Scan for the cell matching the given text and deliver its [X, Y] coordinate at center. 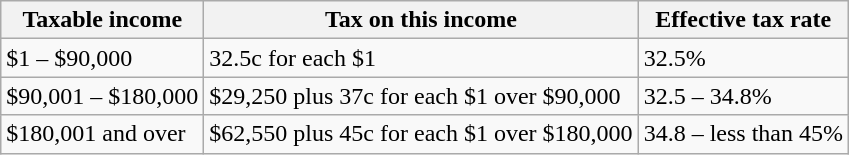
$62,550 plus 45c for each $1 over $180,000 [421, 134]
Effective tax rate [743, 20]
32.5 – 34.8% [743, 96]
34.8 – less than 45% [743, 134]
$29,250 plus 37c for each $1 over $90,000 [421, 96]
Tax on this income [421, 20]
$90,001 – $180,000 [102, 96]
$180,001 and over [102, 134]
32.5c for each $1 [421, 58]
Taxable income [102, 20]
$1 – $90,000 [102, 58]
32.5% [743, 58]
